From the cell containing the given text, extract its center point as (X, Y) coordinate. 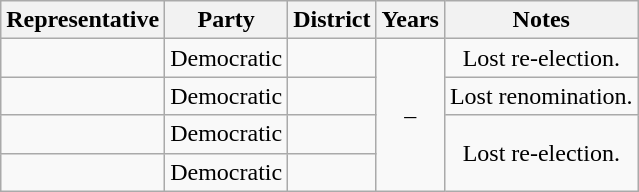
Representative (83, 20)
Lost renomination. (541, 96)
– (410, 115)
Years (410, 20)
Notes (541, 20)
District (332, 20)
Party (226, 20)
